Find where the given text appears and provide that cell's center as (X, Y) coordinate. 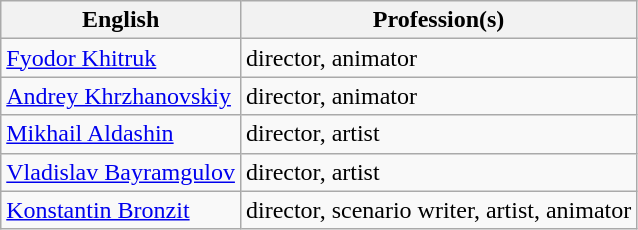
Fyodor Khitruk (121, 58)
Mikhail Aldashin (121, 134)
Profession(s) (438, 20)
English (121, 20)
Konstantin Bronzit (121, 210)
Vladislav Bayramgulov (121, 172)
director, scenario writer, artist, animator (438, 210)
Andrey Khrzhanovskiy (121, 96)
